Return the [X, Y] coordinate for the center point of the cell that contains the specified text.  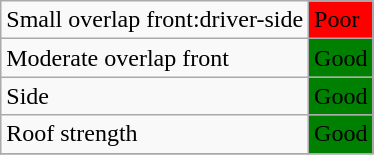
Small overlap front:driver-side [155, 20]
Poor [341, 20]
Moderate overlap front [155, 58]
Roof strength [155, 134]
Side [155, 96]
